Capture the cell that displays the provided text and extract its [X, Y] central coordinate. 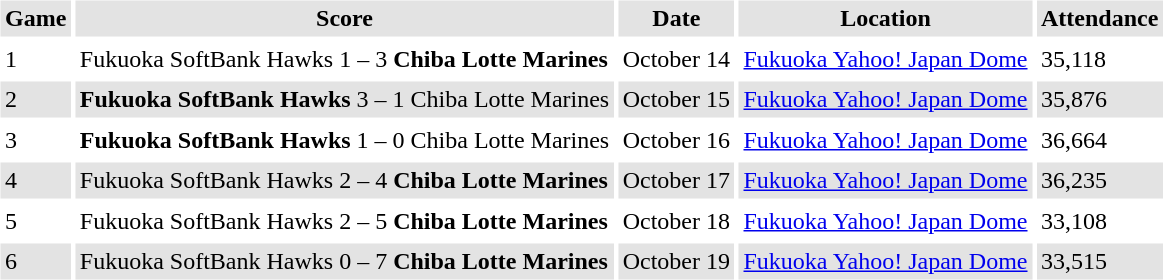
35,876 [1100, 100]
36,664 [1100, 140]
Attendance [1100, 18]
1 [35, 59]
Fukuoka SoftBank Hawks 2 – 4 Chiba Lotte Marines [344, 180]
Fukuoka SoftBank Hawks 1 – 3 Chiba Lotte Marines [344, 59]
Fukuoka SoftBank Hawks 3 – 1 Chiba Lotte Marines [344, 100]
35,118 [1100, 59]
October 19 [676, 262]
36,235 [1100, 180]
Location [886, 18]
Date [676, 18]
October 18 [676, 221]
33,108 [1100, 221]
33,515 [1100, 262]
October 15 [676, 100]
Game [35, 18]
Fukuoka SoftBank Hawks 1 – 0 Chiba Lotte Marines [344, 140]
3 [35, 140]
Score [344, 18]
4 [35, 180]
Fukuoka SoftBank Hawks 2 – 5 Chiba Lotte Marines [344, 221]
October 17 [676, 180]
6 [35, 262]
Fukuoka SoftBank Hawks 0 – 7 Chiba Lotte Marines [344, 262]
October 14 [676, 59]
2 [35, 100]
October 16 [676, 140]
5 [35, 221]
